Scan for the cell matching the given text and deliver its (x, y) coordinate at center. 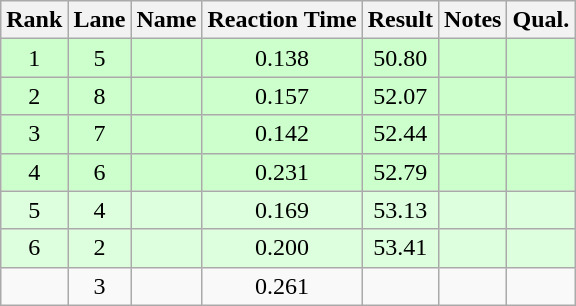
0.261 (282, 286)
0.157 (282, 96)
Notes (473, 20)
Qual. (541, 20)
Reaction Time (282, 20)
0.142 (282, 134)
Rank (34, 20)
53.13 (400, 210)
50.80 (400, 58)
Result (400, 20)
8 (100, 96)
Name (166, 20)
7 (100, 134)
1 (34, 58)
0.169 (282, 210)
0.231 (282, 172)
53.41 (400, 248)
52.44 (400, 134)
Lane (100, 20)
52.79 (400, 172)
0.200 (282, 248)
52.07 (400, 96)
0.138 (282, 58)
